Determine the [X, Y] coordinate at the center of the cell enclosing the given text.  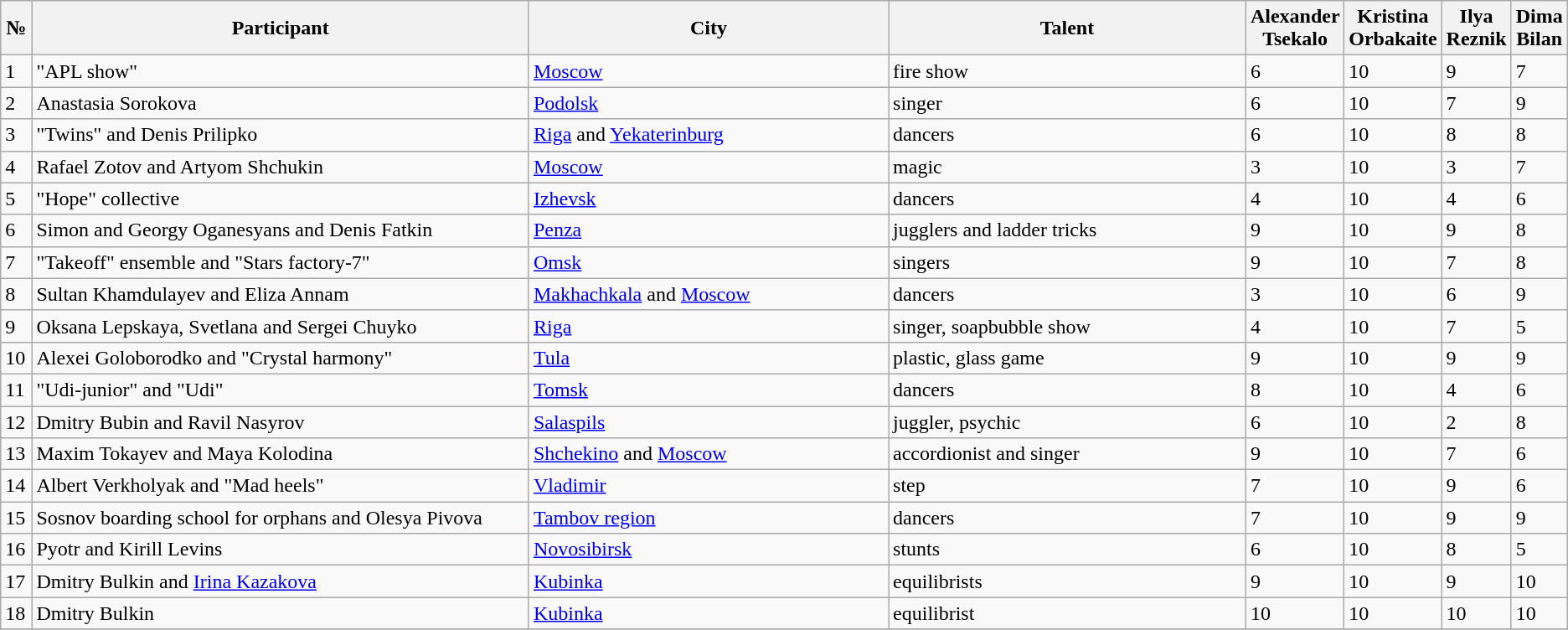
magic [1067, 167]
jugglers and ladder tricks [1067, 230]
Shchekino and Moscow [709, 454]
13 [17, 454]
Dmitry Bulkin and Irina Kazakova [281, 581]
Kristina Orbakaite [1393, 28]
Vladimir [709, 486]
"APL show" [281, 71]
Tula [709, 358]
Maxim Tokayev and Maya Kolodina [281, 454]
16 [17, 550]
Makhachkala and Moscow [709, 294]
Rafael Zotov and Artyom Shchukin [281, 167]
Riga [709, 326]
Novosibirsk [709, 550]
Tomsk [709, 390]
juggler, psychic [1067, 421]
Talent [1067, 28]
singer [1067, 103]
"Takeoff" ensemble and "Stars factory-7" [281, 262]
14 [17, 486]
equilibrists [1067, 581]
Riga and Yekaterinburg [709, 135]
17 [17, 581]
Izhevsk [709, 199]
Participant [281, 28]
11 [17, 390]
Podolsk [709, 103]
equilibrist [1067, 613]
stunts [1067, 550]
Alexander Tsekalo [1295, 28]
Penza [709, 230]
plastic, glass game [1067, 358]
Sosnov boarding school for orphans and Olesya Pivova [281, 518]
Alexei Goloborodko and "Crystal harmony" [281, 358]
Anastasia Sorokova [281, 103]
"Udi-junior" and "Udi" [281, 390]
"Twins" and Denis Prilipko [281, 135]
step [1067, 486]
fire show [1067, 71]
City [709, 28]
singers [1067, 262]
Pyotr and Kirill Levins [281, 550]
№ [17, 28]
singer, soapbubble show [1067, 326]
1 [17, 71]
15 [17, 518]
accordionist and singer [1067, 454]
Dmitry Bubin and Ravil Nasyrov [281, 421]
Sultan Khamdulayev and Eliza Annam [281, 294]
18 [17, 613]
Omsk [709, 262]
Tambov region [709, 518]
Dima Bilan [1540, 28]
Oksana Lepskaya, Svetlana and Sergei Chuyko [281, 326]
Albert Verkholyak and "Mad heels" [281, 486]
12 [17, 421]
"Hope" collective [281, 199]
Dmitry Bulkin [281, 613]
Salaspils [709, 421]
Ilya Reznik [1476, 28]
Simon and Georgy Oganesyans and Denis Fatkin [281, 230]
